Search for the cell housing the specified text and yield its [X, Y] center coordinate. 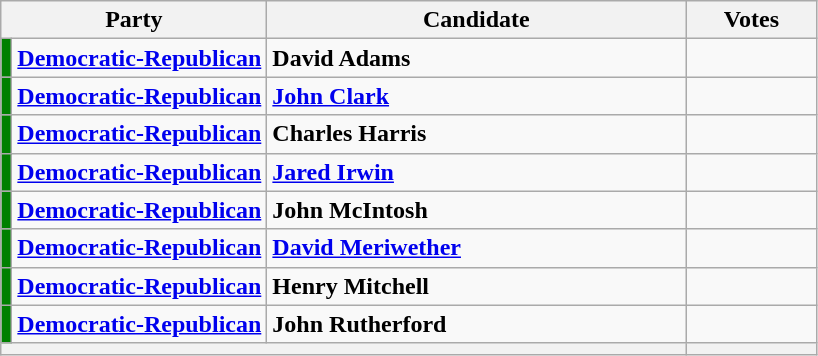
Henry Mitchell [476, 286]
John McIntosh [476, 210]
John Clark [476, 96]
Candidate [476, 20]
David Adams [476, 58]
Jared Irwin [476, 172]
Votes [752, 20]
David Meriwether [476, 248]
John Rutherford [476, 324]
Charles Harris [476, 134]
Party [134, 20]
